Return the [X, Y] coordinate for the center point of the cell that contains the specified text.  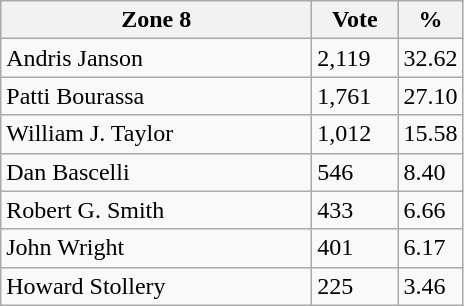
Robert G. Smith [156, 210]
27.10 [430, 96]
433 [355, 210]
401 [355, 248]
1,761 [355, 96]
546 [355, 172]
6.17 [430, 248]
225 [355, 286]
8.40 [430, 172]
William J. Taylor [156, 134]
3.46 [430, 286]
Vote [355, 20]
32.62 [430, 58]
2,119 [355, 58]
15.58 [430, 134]
% [430, 20]
Howard Stollery [156, 286]
6.66 [430, 210]
Patti Bourassa [156, 96]
John Wright [156, 248]
Andris Janson [156, 58]
1,012 [355, 134]
Zone 8 [156, 20]
Dan Bascelli [156, 172]
